Detect which cell encompasses the target text, then output its [x, y] center coordinate. 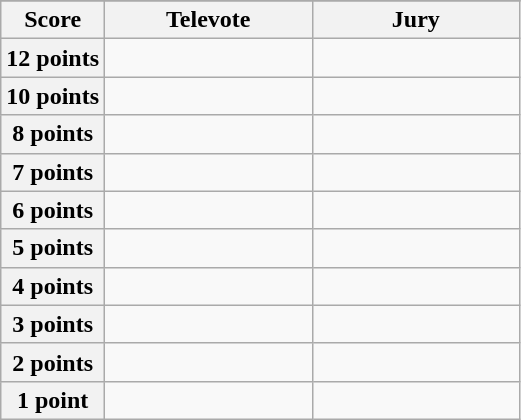
10 points [53, 96]
6 points [53, 210]
4 points [53, 286]
Televote [209, 20]
3 points [53, 324]
Jury [416, 20]
1 point [53, 400]
7 points [53, 172]
8 points [53, 134]
5 points [53, 248]
Score [53, 20]
2 points [53, 362]
12 points [53, 58]
